Scan for the cell matching the given text and deliver its [x, y] coordinate at center. 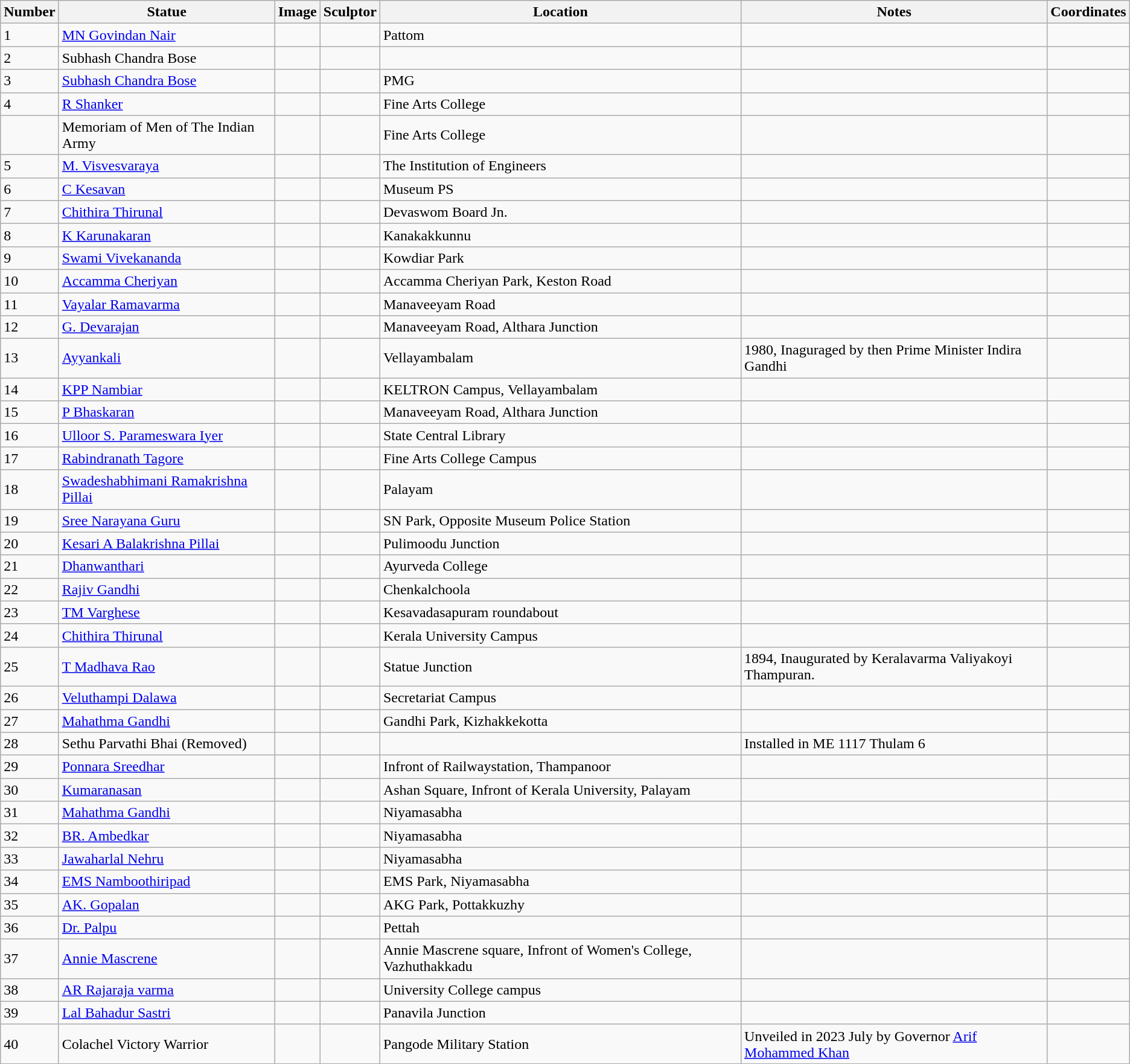
3 [30, 81]
26 [30, 697]
MN Govindan Nair [167, 35]
AR Rajaraja varma [167, 990]
1894, Inaugurated by Keralavarma Valiyakoyi Thampuran. [895, 667]
1 [30, 35]
Ashan Square, Infront of Kerala University, Palayam [560, 790]
23 [30, 612]
Annie Mascrene [167, 959]
30 [30, 790]
Pangode Military Station [560, 1043]
14 [30, 389]
University College campus [560, 990]
Vayalar Ramavarma [167, 304]
Ulloor S. Parameswara Iyer [167, 435]
1980, Inaguraged by then Prime Minister Indira Gandhi [895, 359]
Palayam [560, 489]
Museum PS [560, 189]
Accamma Cheriyan [167, 281]
7 [30, 212]
Dhanwanthari [167, 566]
40 [30, 1043]
13 [30, 359]
Gandhi Park, Kizhakkekotta [560, 720]
TM Varghese [167, 612]
Fine Arts College Campus [560, 458]
25 [30, 667]
K Karunakaran [167, 235]
The Institution of Engineers [560, 166]
Swadeshabhimani Ramakrishna Pillai [167, 489]
Sethu Parvathi Bhai (Removed) [167, 744]
Notes [895, 12]
Location [560, 12]
Devaswom Board Jn. [560, 212]
21 [30, 566]
R Shanker [167, 104]
Swami Vivekananda [167, 258]
G. Devarajan [167, 327]
P Bhaskaran [167, 412]
Chenkalchoola [560, 589]
6 [30, 189]
EMS Namboothiripad [167, 882]
Ayurveda College [560, 566]
5 [30, 166]
Memoriam of Men of The Indian Army [167, 135]
Ayyankali [167, 359]
C Kesavan [167, 189]
Kesavadasapuram roundabout [560, 612]
15 [30, 412]
Accamma Cheriyan Park, Keston Road [560, 281]
24 [30, 635]
34 [30, 882]
33 [30, 859]
Sree Narayana Guru [167, 521]
18 [30, 489]
Vellayambalam [560, 359]
27 [30, 720]
8 [30, 235]
Colachel Victory Warrior [167, 1043]
31 [30, 813]
SN Park, Opposite Museum Police Station [560, 521]
11 [30, 304]
9 [30, 258]
Veluthampi Dalawa [167, 697]
36 [30, 928]
KELTRON Campus, Vellayambalam [560, 389]
Number [30, 12]
32 [30, 836]
35 [30, 905]
AK. Gopalan [167, 905]
17 [30, 458]
38 [30, 990]
State Central Library [560, 435]
4 [30, 104]
39 [30, 1013]
BR. Ambedkar [167, 836]
Rajiv Gandhi [167, 589]
Pettah [560, 928]
Installed in ME 1117 Thulam 6 [895, 744]
Secretariat Campus [560, 697]
37 [30, 959]
22 [30, 589]
19 [30, 521]
Coordinates [1088, 12]
EMS Park, Niyamasabha [560, 882]
10 [30, 281]
Rabindranath Tagore [167, 458]
M. Visvesvaraya [167, 166]
Kerala University Campus [560, 635]
20 [30, 543]
Dr. Palpu [167, 928]
Kesari A Balakrishna Pillai [167, 543]
2 [30, 58]
Kanakakkunnu [560, 235]
Image [297, 12]
Statue [167, 12]
AKG Park, Pottakkuzhy [560, 905]
Pulimoodu Junction [560, 543]
28 [30, 744]
Pattom [560, 35]
Unveiled in 2023 July by Governor Arif Mohammed Khan [895, 1043]
29 [30, 767]
Statue Junction [560, 667]
Kowdiar Park [560, 258]
Kumaranasan [167, 790]
Jawaharlal Nehru [167, 859]
KPP Nambiar [167, 389]
PMG [560, 81]
Infront of Railwaystation, Thampanoor [560, 767]
Manaveeyam Road [560, 304]
16 [30, 435]
Ponnara Sreedhar [167, 767]
Annie Mascrene square, Infront of Women's College, Vazhuthakkadu [560, 959]
Sculptor [350, 12]
Panavila Junction [560, 1013]
T Madhava Rao [167, 667]
Lal Bahadur Sastri [167, 1013]
12 [30, 327]
